For the text-containing cell, return its midpoint in [X, Y] coordinate format. 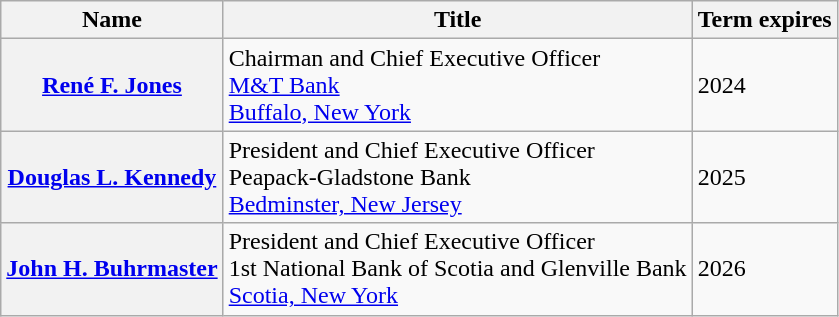
John H. Buhrmaster [112, 269]
President and Chief Executive OfficerPeapack-Gladstone BankBedminster, New Jersey [458, 177]
Title [458, 20]
Douglas L. Kennedy [112, 177]
Chairman and Chief Executive OfficerM&T BankBuffalo, New York [458, 85]
Name [112, 20]
2024 [764, 85]
President and Chief Executive Officer1st National Bank of Scotia and Glenville BankScotia, New York [458, 269]
2025 [764, 177]
René F. Jones [112, 85]
2026 [764, 269]
Term expires [764, 20]
